Search for the cell housing the specified text and yield its (X, Y) center coordinate. 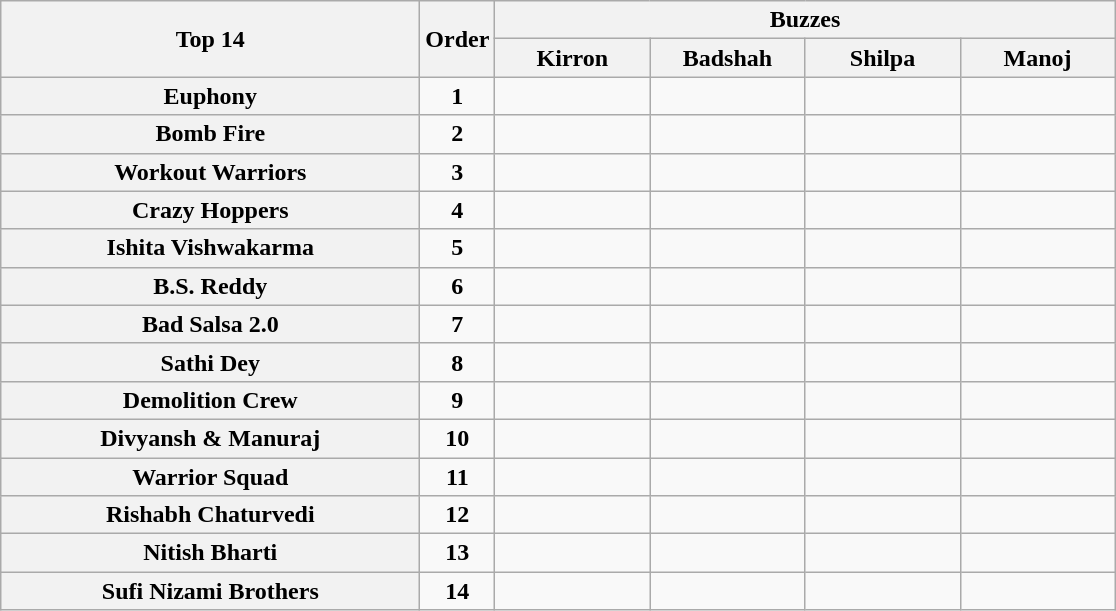
Buzzes (805, 20)
Divyansh & Manuraj (210, 438)
Warrior Squad (210, 477)
B.S. Reddy (210, 286)
Manoj (1038, 58)
14 (458, 591)
Order (458, 39)
Demolition Crew (210, 400)
3 (458, 172)
Kirron (572, 58)
11 (458, 477)
8 (458, 362)
Euphony (210, 96)
Sufi Nizami Brothers (210, 591)
1 (458, 96)
6 (458, 286)
Nitish Bharti (210, 553)
Badshah (728, 58)
Ishita Vishwakarma (210, 248)
4 (458, 210)
13 (458, 553)
Crazy Hoppers (210, 210)
7 (458, 324)
12 (458, 515)
2 (458, 134)
5 (458, 248)
Rishabh Chaturvedi (210, 515)
Workout Warriors (210, 172)
10 (458, 438)
9 (458, 400)
Bad Salsa 2.0 (210, 324)
Top 14 (210, 39)
Shilpa (882, 58)
Sathi Dey (210, 362)
Bomb Fire (210, 134)
